Scan for the cell matching the given text and deliver its [X, Y] coordinate at center. 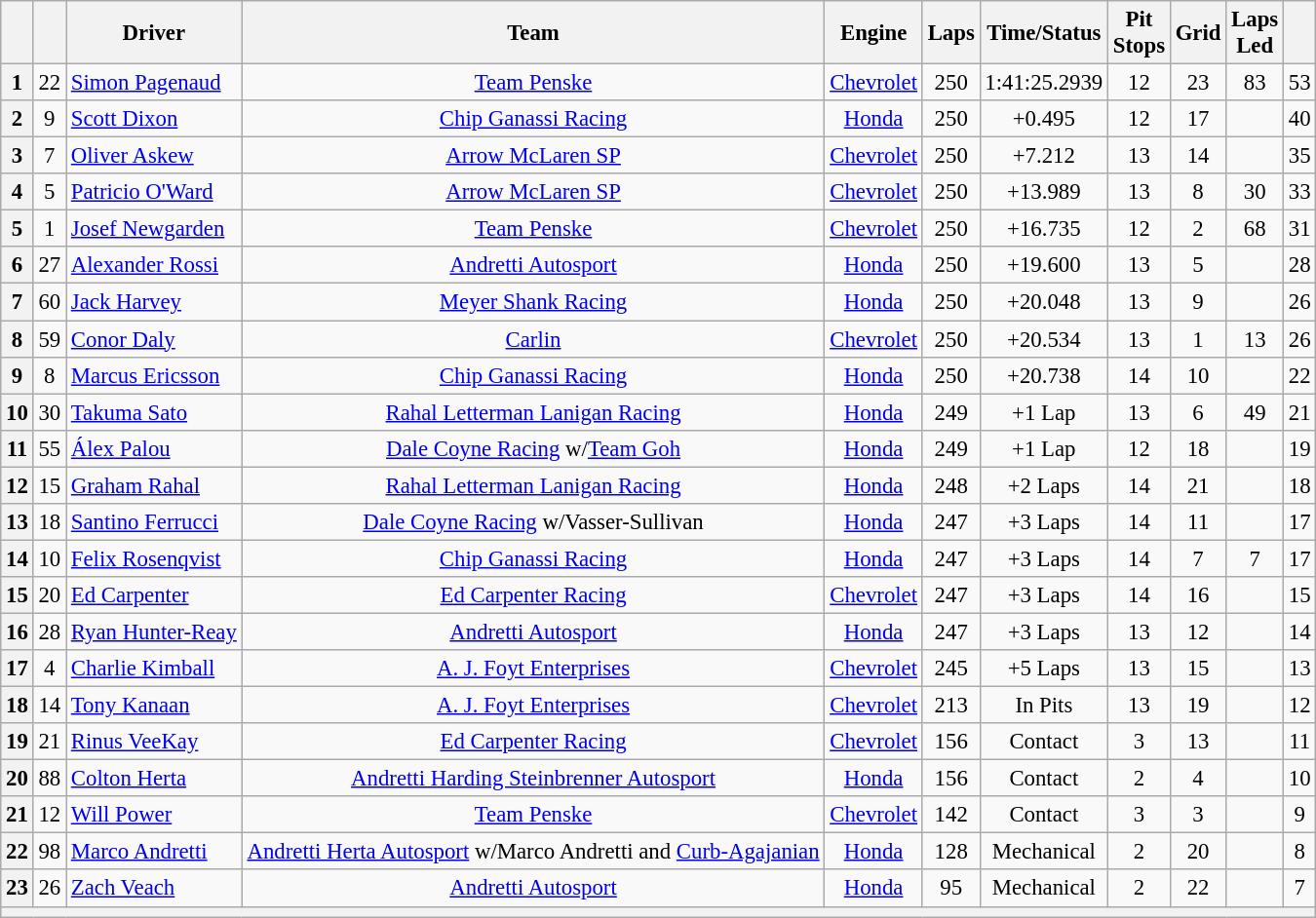
49 [1256, 412]
Álex Palou [154, 448]
+0.495 [1043, 119]
Alexander Rossi [154, 266]
95 [951, 889]
Dale Coyne Racing w/Vasser-Sullivan [533, 522]
Grid [1197, 33]
60 [49, 302]
245 [951, 669]
+19.600 [1043, 266]
Conor Daly [154, 339]
Tony Kanaan [154, 706]
Carlin [533, 339]
Driver [154, 33]
213 [951, 706]
59 [49, 339]
Oliver Askew [154, 156]
Andretti Harding Steinbrenner Autosport [533, 779]
+5 Laps [1043, 669]
+20.048 [1043, 302]
Colton Herta [154, 779]
55 [49, 448]
248 [951, 485]
Marco Andretti [154, 852]
Engine [873, 33]
Marcus Ericsson [154, 375]
Andretti Herta Autosport w/Marco Andretti and Curb-Agajanian [533, 852]
68 [1256, 229]
In Pits [1043, 706]
Scott Dixon [154, 119]
PitStops [1140, 33]
142 [951, 815]
Rinus VeeKay [154, 742]
Jack Harvey [154, 302]
+20.534 [1043, 339]
98 [49, 852]
40 [1300, 119]
Ryan Hunter-Reay [154, 631]
53 [1300, 83]
83 [1256, 83]
+7.212 [1043, 156]
Felix Rosenqvist [154, 558]
+20.738 [1043, 375]
LapsLed [1256, 33]
27 [49, 266]
Santino Ferrucci [154, 522]
31 [1300, 229]
+16.735 [1043, 229]
Zach Veach [154, 889]
Dale Coyne Racing w/Team Goh [533, 448]
128 [951, 852]
Josef Newgarden [154, 229]
88 [49, 779]
Charlie Kimball [154, 669]
+13.989 [1043, 192]
33 [1300, 192]
Simon Pagenaud [154, 83]
Takuma Sato [154, 412]
Ed Carpenter [154, 595]
+2 Laps [1043, 485]
Team [533, 33]
35 [1300, 156]
Will Power [154, 815]
Patricio O'Ward [154, 192]
Meyer Shank Racing [533, 302]
Time/Status [1043, 33]
Graham Rahal [154, 485]
1:41:25.2939 [1043, 83]
Laps [951, 33]
